Find where the given text appears and provide that cell's center as [X, Y] coordinate. 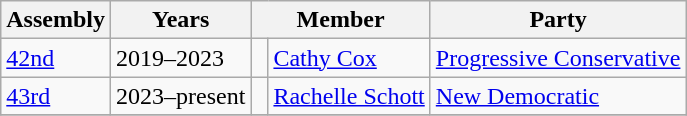
2019–2023 [180, 58]
New Democratic [558, 96]
Party [558, 20]
43rd [56, 96]
Years [180, 20]
Cathy Cox [349, 58]
Progressive Conservative [558, 58]
Rachelle Schott [349, 96]
Member [340, 20]
42nd [56, 58]
Assembly [56, 20]
2023–present [180, 96]
